Output the (X, Y) coordinate of the center of the cell containing the given text.  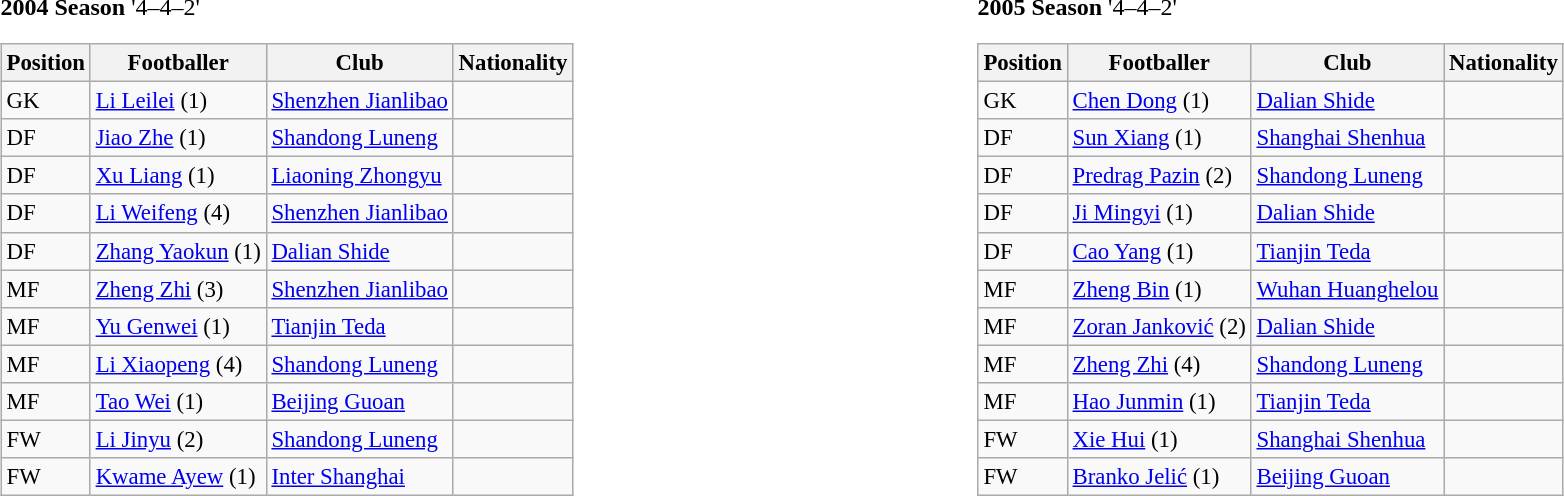
Jiao Zhe (1) (178, 138)
Xu Liang (1) (178, 176)
Xie Hui (1) (1159, 439)
Zhang Yaokun (1) (178, 251)
Wuhan Huanghelou (1348, 289)
Li Jinyu (2) (178, 439)
Branko Jelić (1) (1159, 477)
Li Weifeng (4) (178, 213)
Zheng Zhi (3) (178, 289)
Hao Junmin (1) (1159, 401)
Tao Wei (1) (178, 401)
Cao Yang (1) (1159, 251)
Li Xiaopeng (4) (178, 364)
Chen Dong (1) (1159, 101)
Sun Xiang (1) (1159, 138)
Li Leilei (1) (178, 101)
Yu Genwei (1) (178, 326)
Kwame Ayew (1) (178, 477)
Zheng Bin (1) (1159, 289)
Predrag Pazin (2) (1159, 176)
Liaoning Zhongyu (360, 176)
Inter Shanghai (360, 477)
Ji Mingyi (1) (1159, 213)
Zoran Janković (2) (1159, 326)
Zheng Zhi (4) (1159, 364)
